Output the (X, Y) coordinate of the center of the cell containing the given text.  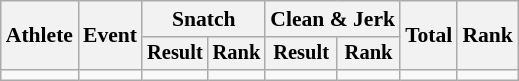
Total (428, 36)
Clean & Jerk (332, 19)
Event (110, 36)
Athlete (40, 36)
Snatch (204, 19)
